Output the (X, Y) coordinate of the center of the cell containing the given text.  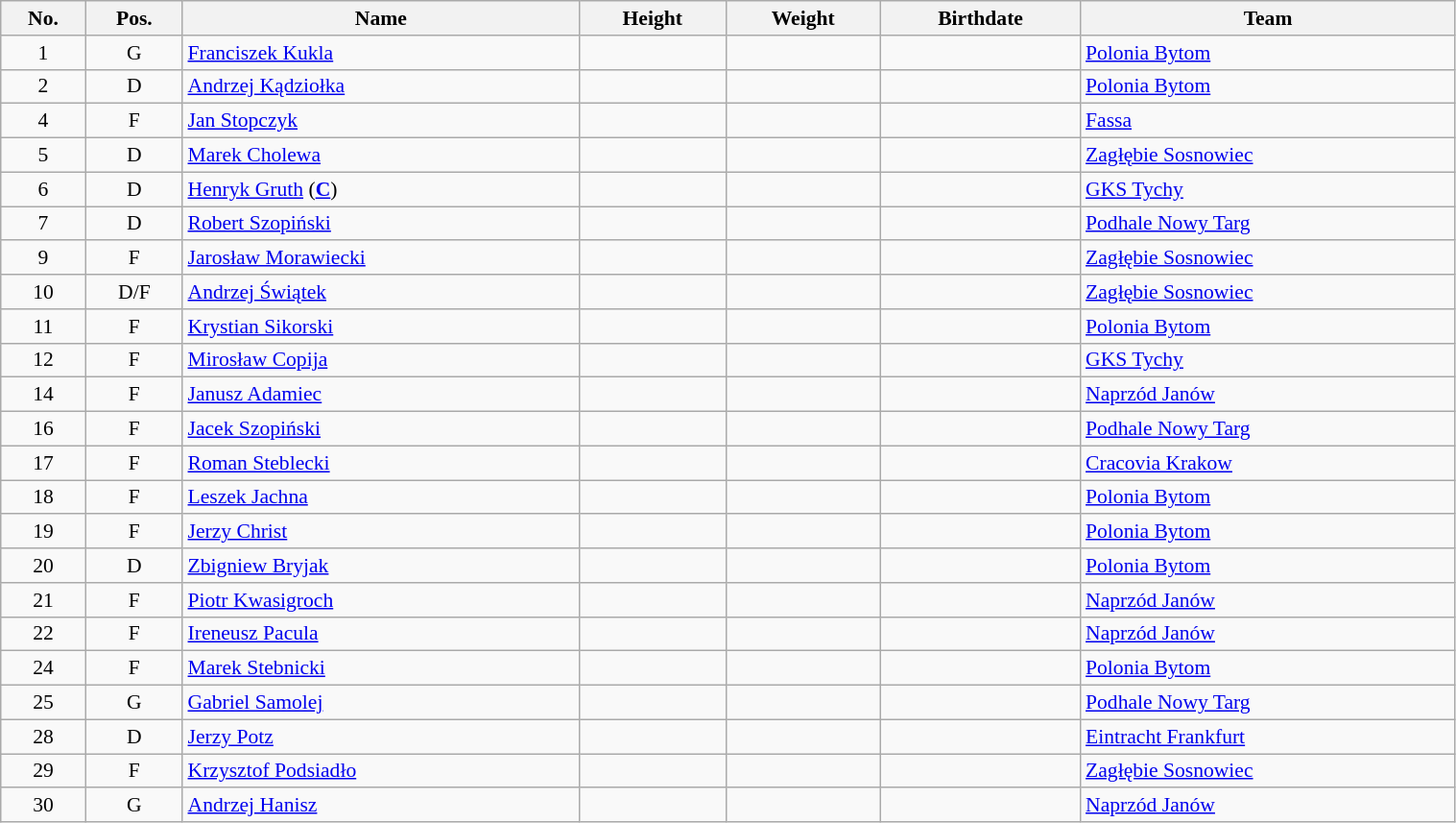
10 (44, 292)
Fassa (1268, 121)
16 (44, 429)
Name (380, 18)
Birthdate (981, 18)
29 (44, 771)
30 (44, 806)
9 (44, 258)
19 (44, 532)
Gabriel Samolej (380, 703)
Team (1268, 18)
Andrzej Świątek (380, 292)
24 (44, 668)
Janusz Adamiec (380, 395)
6 (44, 189)
Andrzej Hanisz (380, 806)
Eintracht Frankfurt (1268, 737)
14 (44, 395)
Ireneusz Pacula (380, 634)
20 (44, 566)
Jacek Szopiński (380, 429)
No. (44, 18)
18 (44, 497)
Marek Cholewa (380, 156)
Jan Stopczyk (380, 121)
12 (44, 360)
Jarosław Morawiecki (380, 258)
D/F (134, 292)
Mirosław Copija (380, 360)
Jerzy Christ (380, 532)
17 (44, 463)
28 (44, 737)
Robert Szopiński (380, 224)
Zbigniew Bryjak (380, 566)
2 (44, 86)
Piotr Kwasigroch (380, 600)
Roman Steblecki (380, 463)
Height (653, 18)
Marek Stebnicki (380, 668)
Cracovia Krakow (1268, 463)
22 (44, 634)
Andrzej Kądziołka (380, 86)
4 (44, 121)
Pos. (134, 18)
Weight (802, 18)
Franciszek Kukla (380, 53)
25 (44, 703)
21 (44, 600)
Krystian Sikorski (380, 327)
Leszek Jachna (380, 497)
7 (44, 224)
Krzysztof Podsiadło (380, 771)
1 (44, 53)
11 (44, 327)
Henryk Gruth (C) (380, 189)
5 (44, 156)
Jerzy Potz (380, 737)
